Detect which cell encompasses the target text, then output its (X, Y) center coordinate. 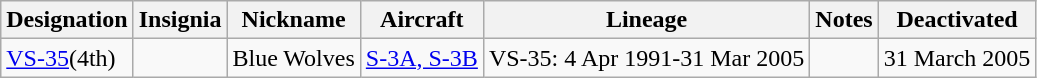
S-3A, S-3B (422, 58)
Insignia (180, 20)
Designation (67, 20)
Nickname (294, 20)
VS-35: 4 Apr 1991-31 Mar 2005 (646, 58)
Notes (844, 20)
Deactivated (957, 20)
Lineage (646, 20)
VS-35(4th) (67, 58)
Aircraft (422, 20)
31 March 2005 (957, 58)
Blue Wolves (294, 58)
